Capture the cell that displays the provided text and extract its [x, y] central coordinate. 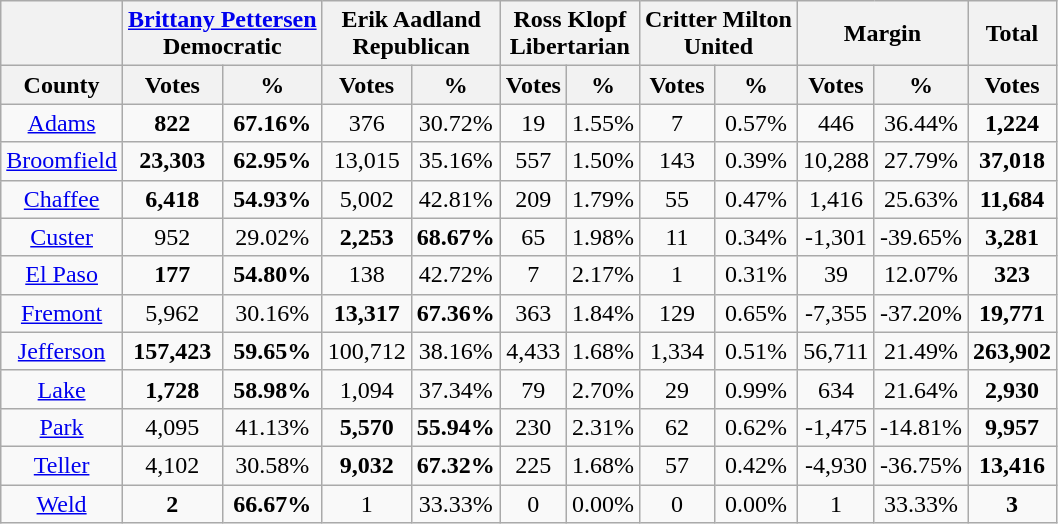
-1,301 [836, 237]
-14.81% [920, 427]
30.72% [456, 123]
4,095 [172, 427]
58.98% [272, 389]
0.65% [756, 313]
1,416 [836, 199]
21.49% [920, 351]
1,334 [676, 351]
66.67% [272, 503]
0.34% [756, 237]
El Paso [62, 275]
0.99% [756, 389]
0.39% [756, 161]
4,433 [533, 351]
-7,355 [836, 313]
12.07% [920, 275]
5,002 [366, 199]
41.13% [272, 427]
-1,475 [836, 427]
0.57% [756, 123]
Brittany PettersenDemocratic [222, 34]
79 [533, 389]
-4,930 [836, 465]
4,102 [172, 465]
57 [676, 465]
138 [366, 275]
1.98% [602, 237]
1.79% [602, 199]
-36.75% [920, 465]
19,771 [1012, 313]
62 [676, 427]
2,253 [366, 237]
67.32% [456, 465]
Teller [62, 465]
25.63% [920, 199]
129 [676, 313]
19 [533, 123]
0.62% [756, 427]
23,303 [172, 161]
3,281 [1012, 237]
21.64% [920, 389]
2.17% [602, 275]
1.50% [602, 161]
56,711 [836, 351]
Critter MiltonUnited [718, 34]
0.31% [756, 275]
9,957 [1012, 427]
Broomfield [62, 161]
35.16% [456, 161]
230 [533, 427]
13,317 [366, 313]
177 [172, 275]
67.16% [272, 123]
143 [676, 161]
822 [172, 123]
-37.20% [920, 313]
Park [62, 427]
29 [676, 389]
39 [836, 275]
Erik AadlandRepublican [411, 34]
0.47% [756, 199]
30.16% [272, 313]
67.36% [456, 313]
225 [533, 465]
Adams [62, 123]
37.34% [456, 389]
323 [1012, 275]
27.79% [920, 161]
11 [676, 237]
29.02% [272, 237]
County [62, 85]
59.65% [272, 351]
376 [366, 123]
Jefferson [62, 351]
263,902 [1012, 351]
0.42% [756, 465]
2 [172, 503]
1,224 [1012, 123]
9,032 [366, 465]
30.58% [272, 465]
363 [533, 313]
5,962 [172, 313]
1.84% [602, 313]
Weld [62, 503]
-39.65% [920, 237]
10,288 [836, 161]
62.95% [272, 161]
0.51% [756, 351]
Chaffee [62, 199]
42.72% [456, 275]
Ross KlopfLibertarian [570, 34]
634 [836, 389]
38.16% [456, 351]
65 [533, 237]
1,728 [172, 389]
157,423 [172, 351]
54.80% [272, 275]
Total [1012, 34]
5,570 [366, 427]
2.70% [602, 389]
1,094 [366, 389]
36.44% [920, 123]
3 [1012, 503]
13,416 [1012, 465]
37,018 [1012, 161]
Margin [882, 34]
6,418 [172, 199]
54.93% [272, 199]
42.81% [456, 199]
2.31% [602, 427]
209 [533, 199]
2,930 [1012, 389]
446 [836, 123]
Fremont [62, 313]
Custer [62, 237]
1.55% [602, 123]
68.67% [456, 237]
55.94% [456, 427]
11,684 [1012, 199]
13,015 [366, 161]
Lake [62, 389]
557 [533, 161]
952 [172, 237]
55 [676, 199]
100,712 [366, 351]
